Output the [X, Y] coordinate of the center of the cell containing the given text.  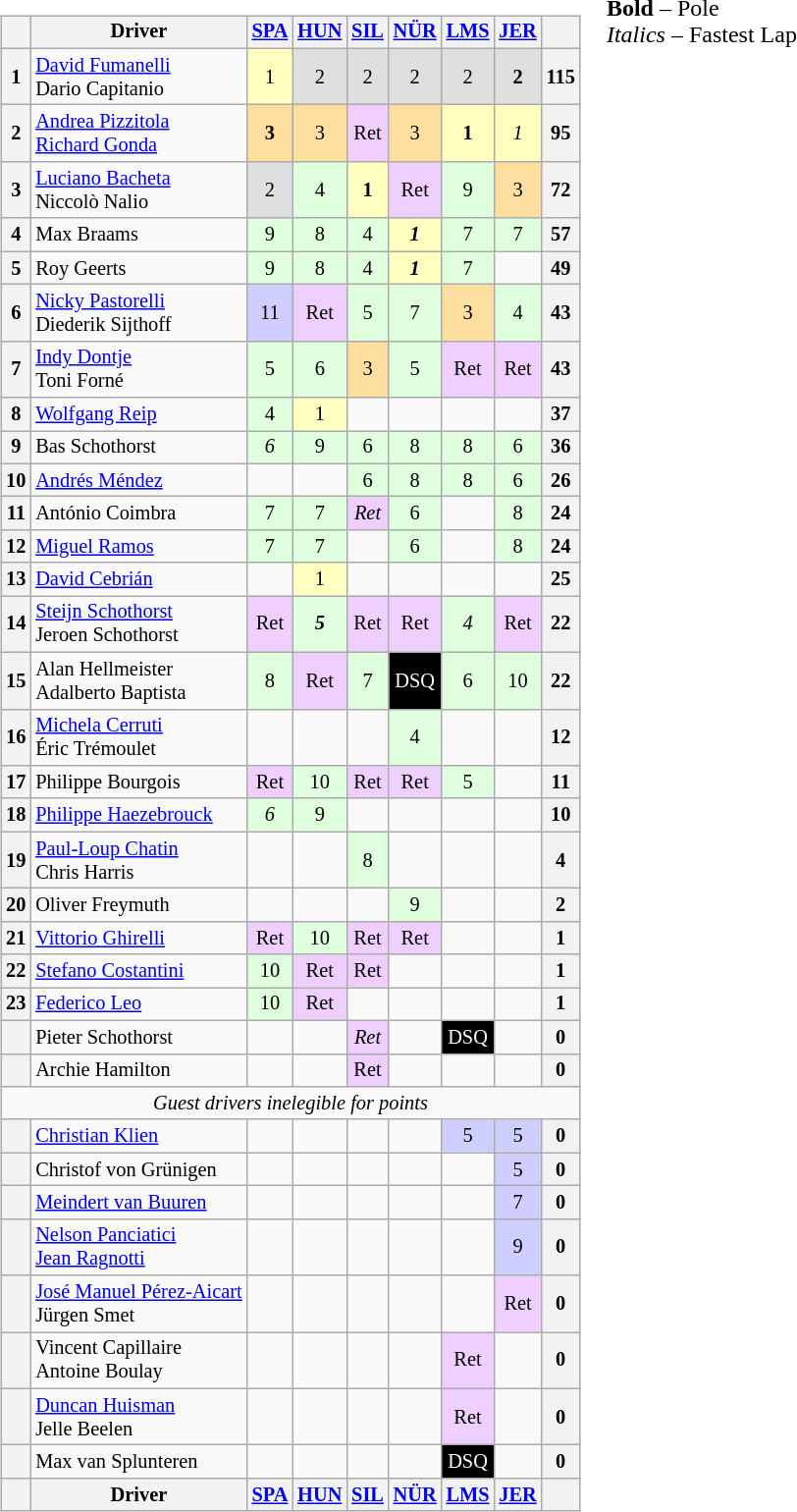
18 [16, 815]
49 [561, 268]
19 [16, 860]
Oliver Freymuth [138, 905]
Nicky Pastorelli Diederik Sijthoff [138, 313]
António Coimbra [138, 513]
Andrea Pizzitola Richard Gonda [138, 134]
Michela Cerruti Éric Trémoulet [138, 737]
Alan Hellmeister Adalberto Baptista [138, 680]
15 [16, 680]
26 [561, 480]
Guest drivers inelegible for points [291, 1104]
57 [561, 235]
36 [561, 448]
37 [561, 414]
David Cebrián [138, 579]
Meindert van Buuren [138, 1203]
25 [561, 579]
Christof von Grünigen [138, 1169]
95 [561, 134]
13 [16, 579]
Pieter Schothorst [138, 1037]
Luciano Bacheta Niccolò Nalio [138, 190]
Paul-Loup Chatin Chris Harris [138, 860]
Miguel Ramos [138, 547]
Federico Leo [138, 1004]
Bas Schothorst [138, 448]
Wolfgang Reip [138, 414]
Max van Splunteren [138, 1462]
Vittorio Ghirelli [138, 938]
Archie Hamilton [138, 1070]
17 [16, 783]
Philippe Haezebrouck [138, 815]
Nelson Panciatici Jean Ragnotti [138, 1247]
Andrés Méndez [138, 480]
Stefano Costantini [138, 971]
Philippe Bourgois [138, 783]
Duncan Huisman Jelle Beelen [138, 1417]
14 [16, 624]
115 [561, 77]
16 [16, 737]
Steijn Schothorst Jeroen Schothorst [138, 624]
Indy Dontje Toni Forné [138, 369]
72 [561, 190]
Christian Klien [138, 1136]
20 [16, 905]
21 [16, 938]
23 [16, 1004]
Vincent Capillaire Antoine Boulay [138, 1361]
David Fumanelli Dario Capitanio [138, 77]
Max Braams [138, 235]
Roy Geerts [138, 268]
José Manuel Pérez-Aicart Jürgen Smet [138, 1304]
